Detect which cell encompasses the target text, then output its (x, y) center coordinate. 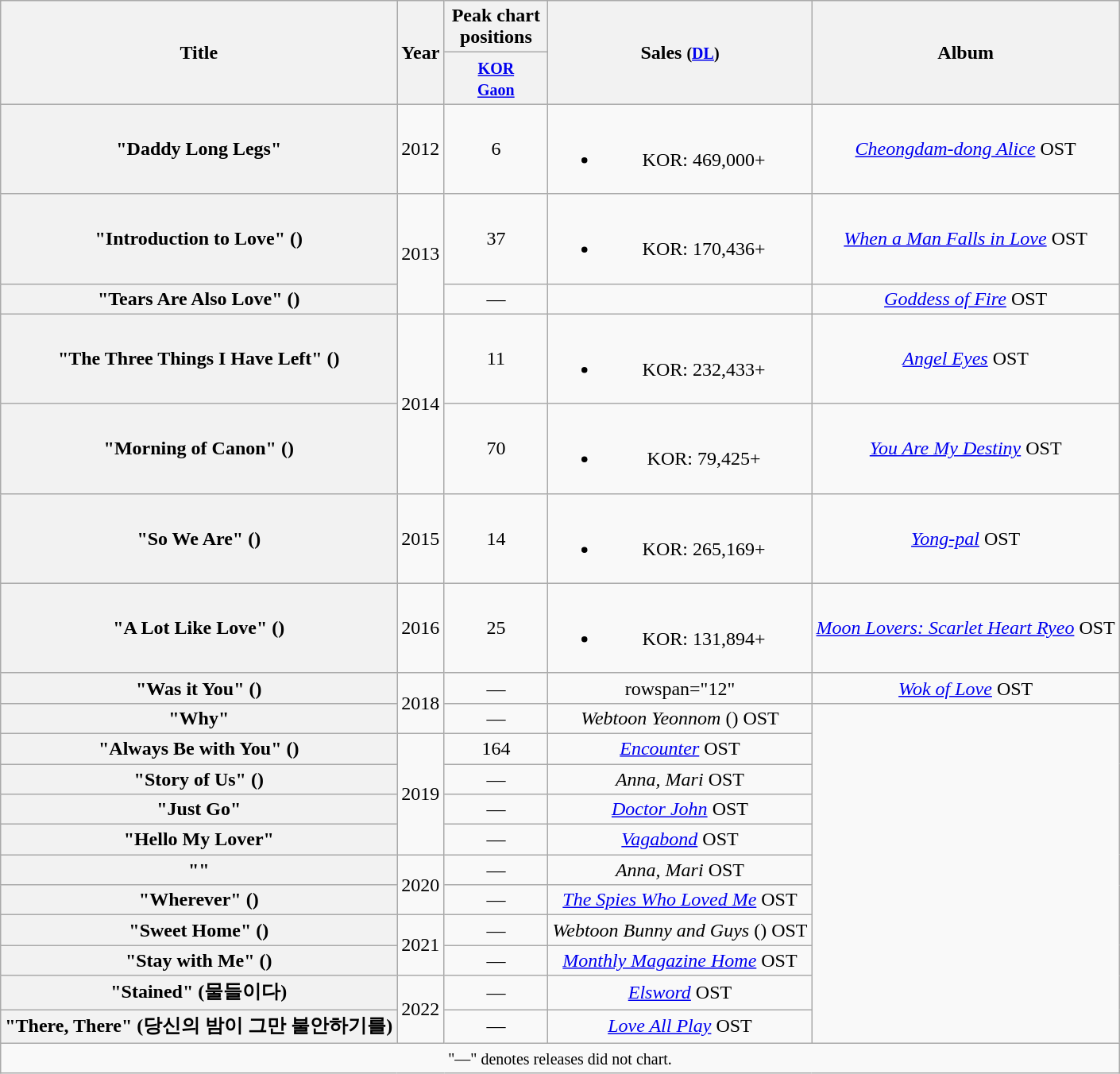
Webtoon Bunny and Guys () OST (680, 930)
"Sweet Home" () (199, 930)
rowspan="12" (680, 688)
2013 (421, 254)
11 (496, 359)
"A Lot Like Love" () (199, 628)
6 (496, 149)
Love All Play OST (680, 1026)
"Morning of Canon" () (199, 448)
Vagabond OST (680, 840)
KOR: 79,425+ (680, 448)
"Stained" (물들이다) (199, 993)
164 (496, 748)
2019 (421, 794)
Peak chart positions (496, 27)
KOR: 469,000+ (680, 149)
KOR: 131,894+ (680, 628)
KOR: 232,433+ (680, 359)
"The Three Things I Have Left" () (199, 359)
70 (496, 448)
2018 (421, 703)
"Tears Are Also Love" () (199, 299)
Elsword OST (680, 993)
KOR: 170,436+ (680, 238)
"Always Be with You" () (199, 748)
When a Man Falls in Love OST (966, 238)
Webtoon Yeonnom () OST (680, 718)
"Stay with Me" () (199, 960)
"Story of Us" () (199, 779)
Angel Eyes OST (966, 359)
You Are My Destiny OST (966, 448)
"Was it You" () (199, 688)
2015 (421, 539)
"There, There" (당신의 밤이 그만 불안하기를) (199, 1026)
2020 (421, 885)
37 (496, 238)
Doctor John OST (680, 809)
"Daddy Long Legs" (199, 149)
Cheongdam-dong Alice OST (966, 149)
KOR: 265,169+ (680, 539)
KORGaon (496, 78)
"Just Go" (199, 809)
"Introduction to Love" () (199, 238)
Album (966, 52)
"So We Are" () (199, 539)
Encounter OST (680, 748)
Monthly Magazine Home OST (680, 960)
Wok of Love OST (966, 688)
"—" denotes releases did not chart. (561, 1058)
Goddess of Fire OST (966, 299)
2014 (421, 404)
The Spies Who Loved Me OST (680, 900)
"Wherever" () (199, 900)
2022 (421, 1009)
Moon Lovers: Scarlet Heart Ryeo OST (966, 628)
Year (421, 52)
Title (199, 52)
"Why" (199, 718)
"" (199, 870)
2012 (421, 149)
2021 (421, 945)
Yong-pal OST (966, 539)
25 (496, 628)
Sales (DL) (680, 52)
"Hello My Lover" (199, 840)
14 (496, 539)
2016 (421, 628)
